Locate the cell with the specified text and output its [X, Y] center coordinate. 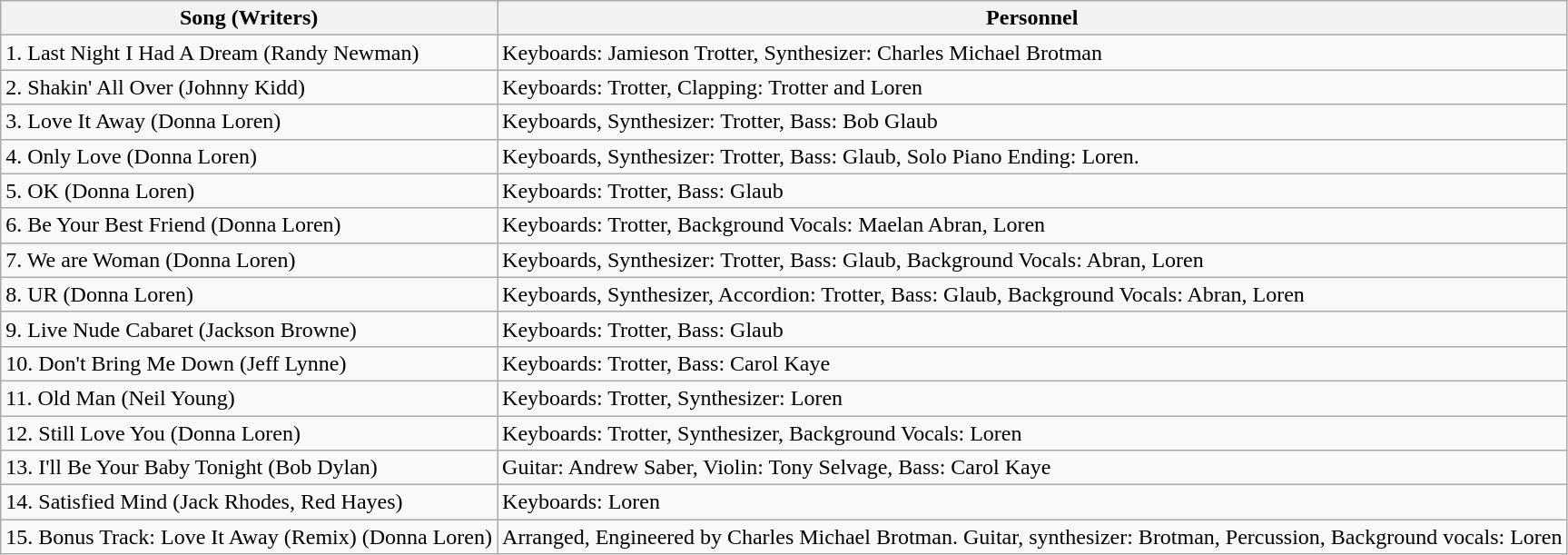
14. Satisfied Mind (Jack Rhodes, Red Hayes) [249, 502]
Guitar: Andrew Saber, Violin: Tony Selvage, Bass: Carol Kaye [1032, 468]
Song (Writers) [249, 18]
Keyboards, Synthesizer, Accordion: Trotter, Bass: Glaub, Background Vocals: Abran, Loren [1032, 294]
12. Still Love You (Donna Loren) [249, 433]
11. Old Man (Neil Young) [249, 398]
13. I'll Be Your Baby Tonight (Bob Dylan) [249, 468]
2. Shakin' All Over (Johnny Kidd) [249, 87]
Keyboards: Trotter, Background Vocals: Maelan Abran, Loren [1032, 225]
Keyboards: Loren [1032, 502]
9. Live Nude Cabaret (Jackson Browne) [249, 329]
Keyboards: Trotter, Clapping: Trotter and Loren [1032, 87]
7. We are Woman (Donna Loren) [249, 260]
Keyboards, Synthesizer: Trotter, Bass: Glaub, Solo Piano Ending: Loren. [1032, 156]
Keyboards, Synthesizer: Trotter, Bass: Bob Glaub [1032, 122]
Keyboards: Trotter, Synthesizer: Loren [1032, 398]
10. Don't Bring Me Down (Jeff Lynne) [249, 363]
Keyboards: Jamieson Trotter, Synthesizer: Charles Michael Brotman [1032, 53]
4. Only Love (Donna Loren) [249, 156]
8. UR (Donna Loren) [249, 294]
6. Be Your Best Friend (Donna Loren) [249, 225]
Keyboards, Synthesizer: Trotter, Bass: Glaub, Background Vocals: Abran, Loren [1032, 260]
15. Bonus Track: Love It Away (Remix) (Donna Loren) [249, 537]
Keyboards: Trotter, Bass: Carol Kaye [1032, 363]
Keyboards: Trotter, Synthesizer, Background Vocals: Loren [1032, 433]
3. Love It Away (Donna Loren) [249, 122]
1. Last Night I Had A Dream (Randy Newman) [249, 53]
5. OK (Donna Loren) [249, 191]
Personnel [1032, 18]
Arranged, Engineered by Charles Michael Brotman. Guitar, synthesizer: Brotman, Percussion, Background vocals: Loren [1032, 537]
